Output the (X, Y) coordinate of the center of the cell containing the given text.  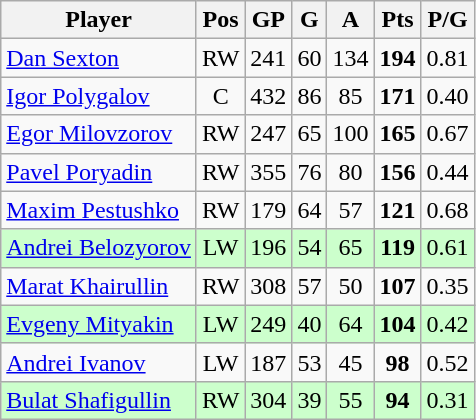
94 (398, 400)
156 (398, 172)
54 (310, 248)
86 (310, 96)
187 (268, 362)
60 (310, 58)
Marat Khairullin (99, 286)
98 (398, 362)
0.61 (448, 248)
Egor Milovzorov (99, 134)
Evgeny Mityakin (99, 324)
304 (268, 400)
85 (350, 96)
119 (398, 248)
134 (350, 58)
C (220, 96)
121 (398, 210)
100 (350, 134)
0.52 (448, 362)
308 (268, 286)
196 (268, 248)
0.40 (448, 96)
165 (398, 134)
39 (310, 400)
40 (310, 324)
0.35 (448, 286)
Pts (398, 20)
Igor Polygalov (99, 96)
249 (268, 324)
0.81 (448, 58)
Andrei Belozyorov (99, 248)
0.44 (448, 172)
0.31 (448, 400)
A (350, 20)
Player (99, 20)
0.42 (448, 324)
179 (268, 210)
355 (268, 172)
432 (268, 96)
GP (268, 20)
Pavel Poryadin (99, 172)
76 (310, 172)
80 (350, 172)
Dan Sexton (99, 58)
45 (350, 362)
53 (310, 362)
Maxim Pestushko (99, 210)
0.68 (448, 210)
50 (350, 286)
Andrei Ivanov (99, 362)
241 (268, 58)
171 (398, 96)
247 (268, 134)
55 (350, 400)
Bulat Shafigullin (99, 400)
G (310, 20)
194 (398, 58)
0.67 (448, 134)
Pos (220, 20)
104 (398, 324)
107 (398, 286)
P/G (448, 20)
